Output the (X, Y) coordinate of the center of the cell containing the given text.  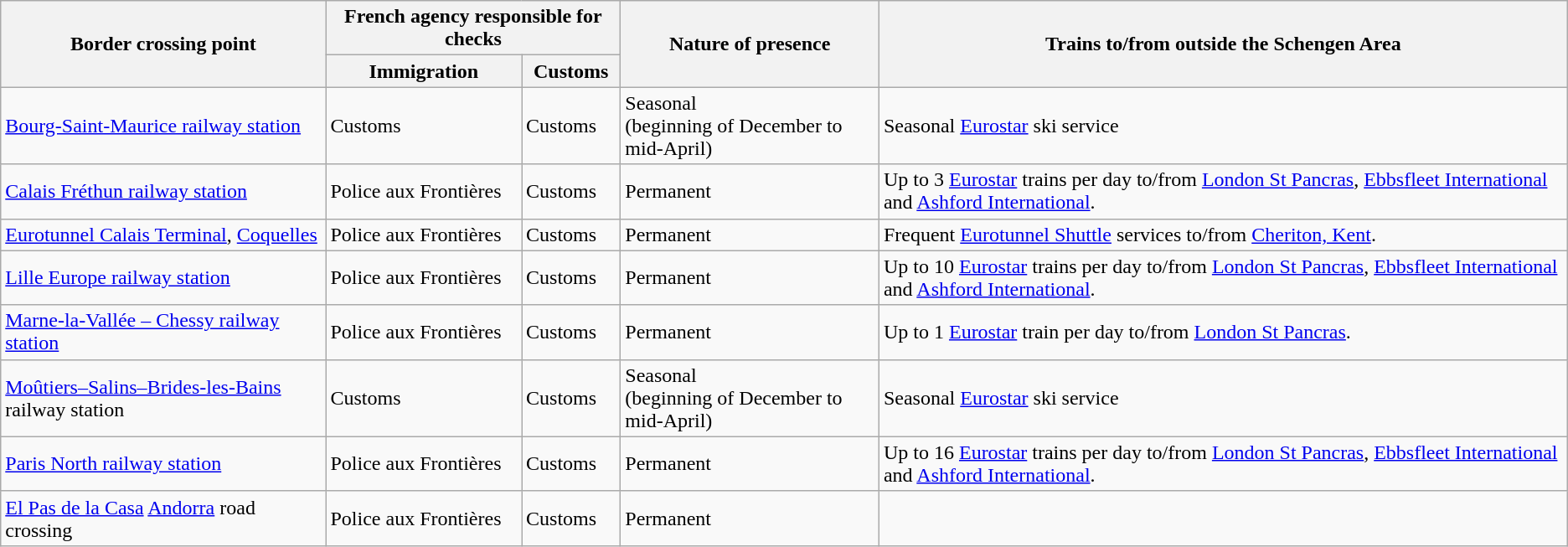
Immigration (424, 71)
Border crossing point (163, 44)
Trains to/from outside the Schengen Area (1223, 44)
French agency responsible for checks (473, 28)
Bourg-Saint-Maurice railway station (163, 126)
Up to 3 Eurostar trains per day to/from London St Pancras, Ebbsfleet International and Ashford International. (1223, 191)
Eurotunnel Calais Terminal, Coquelles (163, 235)
Up to 10 Eurostar trains per day to/from London St Pancras, Ebbsfleet International and Ashford International. (1223, 278)
Paris North railway station (163, 464)
Frequent Eurotunnel Shuttle services to/from Cheriton, Kent. (1223, 235)
Nature of presence (750, 44)
Up to 16 Eurostar trains per day to/from London St Pancras, Ebbsfleet International and Ashford International. (1223, 464)
Marne-la-Vallée – Chessy railway station (163, 332)
Lille Europe railway station (163, 278)
Up to 1 Eurostar train per day to/from London St Pancras. (1223, 332)
Moûtiers–Salins–Brides-les-Bains railway station (163, 398)
Calais Fréthun railway station (163, 191)
El Pas de la Casa Andorra road crossing (163, 518)
